Return the [x, y] coordinate for the center point of the cell that contains the specified text.  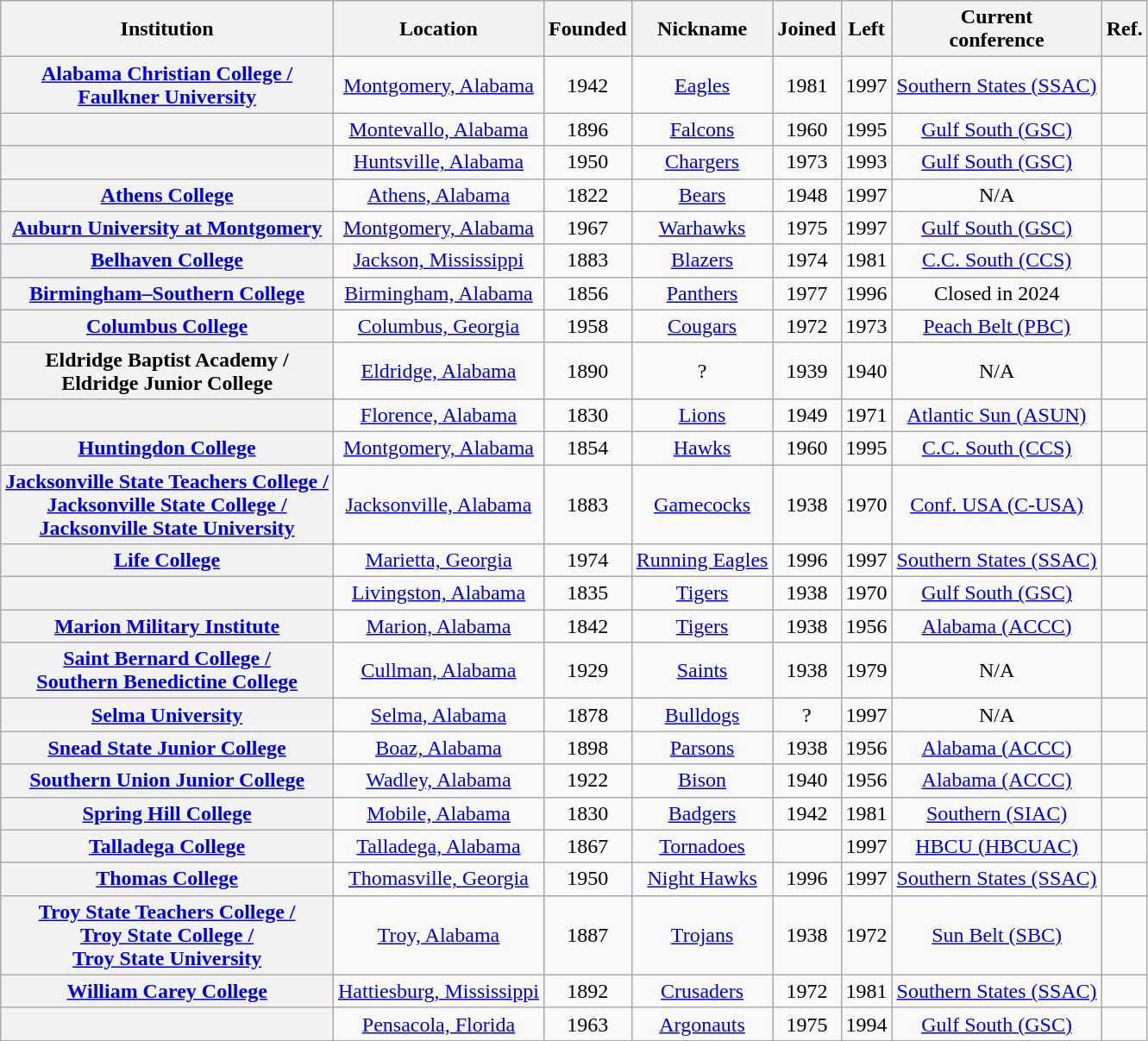
Hawks [702, 448]
Trojans [702, 935]
Belhaven College [167, 260]
1949 [807, 415]
Conf. USA (C-USA) [997, 504]
Birmingham, Alabama [438, 293]
1856 [587, 293]
1939 [807, 371]
Columbus College [167, 326]
Tornadoes [702, 846]
Marietta, Georgia [438, 561]
Badgers [702, 813]
1896 [587, 129]
Southern (SIAC) [997, 813]
Ref. [1125, 29]
Lions [702, 415]
1929 [587, 671]
Huntsville, Alabama [438, 162]
Hattiesburg, Mississippi [438, 991]
Nickname [702, 29]
Left [866, 29]
Talladega College [167, 846]
Mobile, Alabama [438, 813]
Location [438, 29]
Thomas College [167, 879]
Wadley, Alabama [438, 781]
Running Eagles [702, 561]
1979 [866, 671]
Talladega, Alabama [438, 846]
1854 [587, 448]
Falcons [702, 129]
Marion, Alabama [438, 626]
Florence, Alabama [438, 415]
Eldridge, Alabama [438, 371]
Cougars [702, 326]
1842 [587, 626]
1878 [587, 715]
Chargers [702, 162]
Eldridge Baptist Academy /Eldridge Junior College [167, 371]
Pensacola, Florida [438, 1024]
Jacksonville, Alabama [438, 504]
1887 [587, 935]
Crusaders [702, 991]
1993 [866, 162]
Cullman, Alabama [438, 671]
1835 [587, 593]
Selma University [167, 715]
Huntingdon College [167, 448]
Athens College [167, 195]
1922 [587, 781]
Night Hawks [702, 879]
Currentconference [997, 29]
1898 [587, 748]
1822 [587, 195]
Eagles [702, 85]
William Carey College [167, 991]
1971 [866, 415]
Sun Belt (SBC) [997, 935]
1892 [587, 991]
1867 [587, 846]
Jacksonville State Teachers College /Jacksonville State College /Jacksonville State University [167, 504]
1963 [587, 1024]
Peach Belt (PBC) [997, 326]
Alabama Christian College /Faulkner University [167, 85]
1958 [587, 326]
1977 [807, 293]
Birmingham–Southern College [167, 293]
Thomasville, Georgia [438, 879]
Troy State Teachers College /Troy State College /Troy State University [167, 935]
Athens, Alabama [438, 195]
Parsons [702, 748]
Gamecocks [702, 504]
Spring Hill College [167, 813]
Founded [587, 29]
Snead State Junior College [167, 748]
Auburn University at Montgomery [167, 228]
Selma, Alabama [438, 715]
HBCU (HBCUAC) [997, 846]
Livingston, Alabama [438, 593]
Closed in 2024 [997, 293]
Bison [702, 781]
1967 [587, 228]
Boaz, Alabama [438, 748]
Argonauts [702, 1024]
Montevallo, Alabama [438, 129]
Bears [702, 195]
Southern Union Junior College [167, 781]
Saints [702, 671]
1994 [866, 1024]
1948 [807, 195]
Jackson, Mississippi [438, 260]
Troy, Alabama [438, 935]
Panthers [702, 293]
Atlantic Sun (ASUN) [997, 415]
Blazers [702, 260]
Saint Bernard College /Southern Benedictine College [167, 671]
Joined [807, 29]
Institution [167, 29]
Bulldogs [702, 715]
Columbus, Georgia [438, 326]
1890 [587, 371]
Warhawks [702, 228]
Marion Military Institute [167, 626]
Life College [167, 561]
